Search for the cell housing the specified text and yield its [x, y] center coordinate. 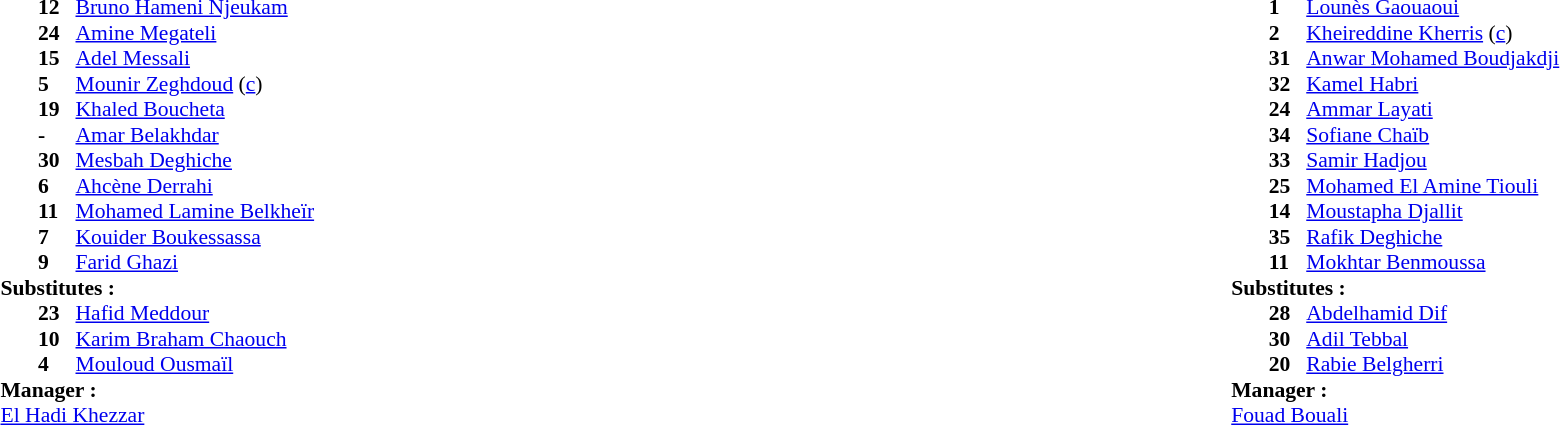
Ahcène Derrahi [226, 186]
10 [57, 339]
9 [57, 263]
Mohamed Lamine Belkheïr [226, 211]
32 [1288, 84]
Manager : [188, 390]
15 [57, 59]
23 [57, 313]
35 [1288, 237]
Mesbah Deghiche [226, 161]
28 [1288, 313]
5 [57, 84]
20 [1288, 365]
Farid Ghazi [226, 263]
31 [1288, 59]
Hafid Meddour [226, 313]
7 [57, 237]
25 [1288, 186]
4 [57, 365]
2 [1288, 33]
33 [1288, 161]
Substitutes : [188, 288]
34 [1288, 135]
Mouloud Ousmaïl [226, 365]
Karim Braham Chaouch [226, 339]
Khaled Boucheta [226, 109]
Adel Messali [226, 59]
Mounir Zeghdoud (c) [226, 84]
Kouider Boukessassa [226, 237]
14 [1288, 211]
Amine Megateli [226, 33]
Amar Belakhdar [226, 135]
6 [57, 186]
19 [57, 109]
- [57, 135]
